Provide the (x, y) coordinate of the cell's center where the given text is located.  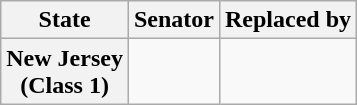
Replaced by (288, 20)
Senator (174, 20)
State (65, 20)
New Jersey(Class 1) (65, 72)
